Provide the [x, y] coordinate of the cell's center where the given text is located.  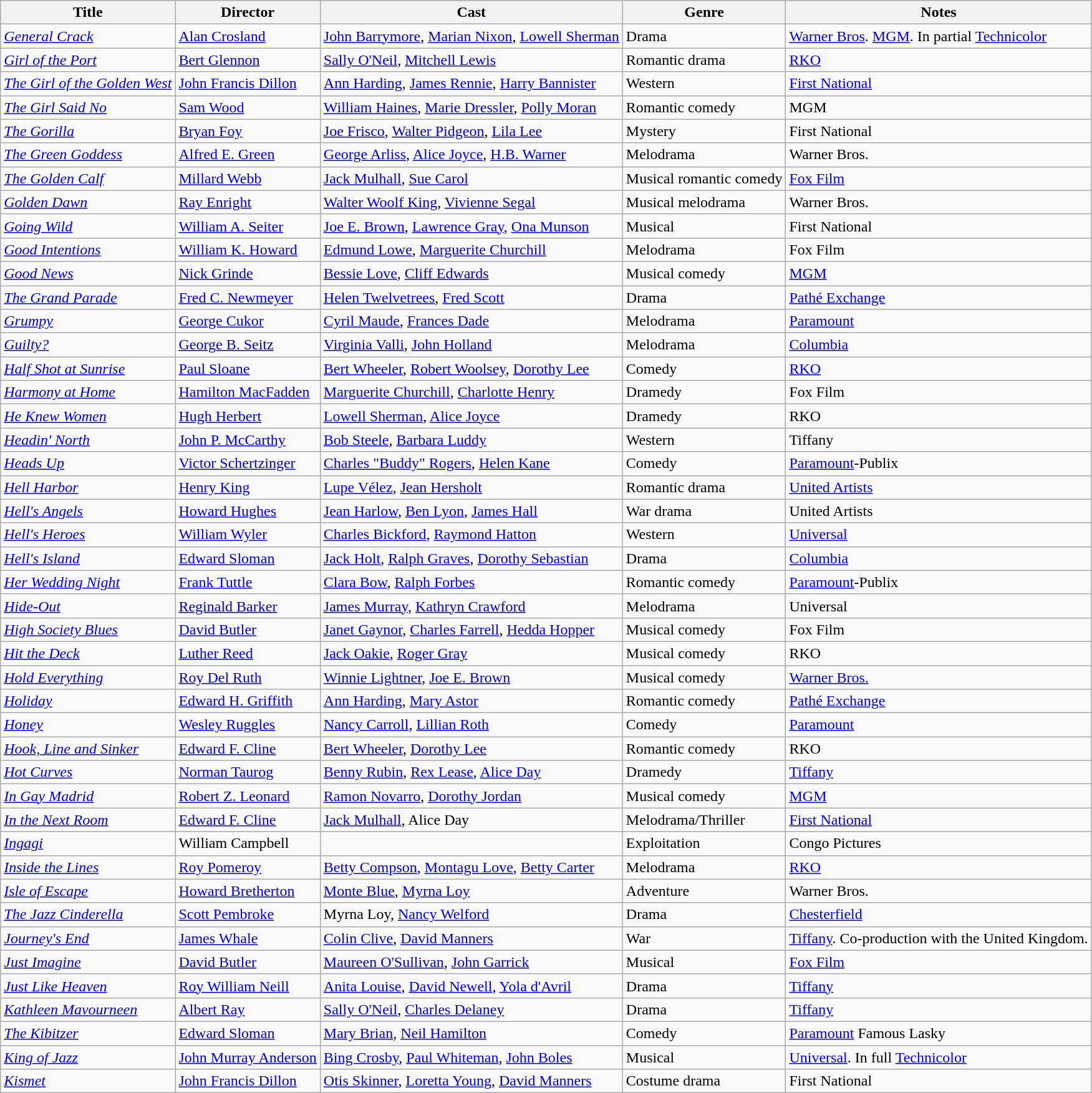
Universal. In full Technicolor [939, 1057]
William A. Seiter [248, 226]
Melodrama/Thriller [704, 820]
Bert Wheeler, Robert Woolsey, Dorothy Lee [471, 369]
George B. Seitz [248, 345]
Warner Bros. MGM. In partial Technicolor [939, 36]
The Green Goddess [88, 155]
Joe Frisco, Walter Pidgeon, Lila Lee [471, 131]
Scott Pembroke [248, 915]
Albert Ray [248, 1009]
Jack Oakie, Roger Gray [471, 653]
Ann Harding, James Rennie, Harry Bannister [471, 84]
Tiffany. Co-production with the United Kingdom. [939, 938]
War drama [704, 511]
Charles Bickford, Raymond Hatton [471, 535]
Robert Z. Leonard [248, 796]
John P. McCarthy [248, 440]
Sam Wood [248, 107]
Henry King [248, 487]
Alfred E. Green [248, 155]
Golden Dawn [88, 202]
Winnie Lightner, Joe E. Brown [471, 677]
Musical melodrama [704, 202]
Alan Crosland [248, 36]
Hot Curves [88, 772]
Walter Woolf King, Vivienne Segal [471, 202]
Marguerite Churchill, Charlotte Henry [471, 392]
The Girl Said No [88, 107]
Howard Hughes [248, 511]
In the Next Room [88, 820]
William Wyler [248, 535]
William Campbell [248, 843]
In Gay Madrid [88, 796]
Janet Gaynor, Charles Farrell, Hedda Hopper [471, 629]
Bob Steele, Barbara Luddy [471, 440]
Hook, Line and Sinker [88, 749]
Edward H. Griffith [248, 701]
The Golden Calf [88, 178]
Good News [88, 273]
John Barrymore, Marian Nixon, Lowell Sherman [471, 36]
Reginald Barker [248, 606]
Kismet [88, 1081]
Going Wild [88, 226]
King of Jazz [88, 1057]
Bessie Love, Cliff Edwards [471, 273]
Adventure [704, 891]
Jack Holt, Ralph Graves, Dorothy Sebastian [471, 558]
Benny Rubin, Rex Lease, Alice Day [471, 772]
Ann Harding, Mary Astor [471, 701]
James Whale [248, 938]
Hell's Angels [88, 511]
Heads Up [88, 464]
Frank Tuttle [248, 582]
James Murray, Kathryn Crawford [471, 606]
Honey [88, 725]
Cyril Maude, Frances Dade [471, 321]
Hamilton MacFadden [248, 392]
John Murray Anderson [248, 1057]
Bert Glennon [248, 60]
Clara Bow, Ralph Forbes [471, 582]
Holiday [88, 701]
He Knew Women [88, 416]
Bryan Foy [248, 131]
Monte Blue, Myrna Loy [471, 891]
Ray Enright [248, 202]
Millard Webb [248, 178]
Hell Harbor [88, 487]
William K. Howard [248, 250]
Director [248, 12]
Half Shot at Sunrise [88, 369]
Guilty? [88, 345]
Edmund Lowe, Marguerite Churchill [471, 250]
Just Like Heaven [88, 986]
Roy Del Ruth [248, 677]
Helen Twelvetrees, Fred Scott [471, 298]
Fred C. Newmeyer [248, 298]
Harmony at Home [88, 392]
Her Wedding Night [88, 582]
Joe E. Brown, Lawrence Gray, Ona Munson [471, 226]
Jean Harlow, Ben Lyon, James Hall [471, 511]
George Arliss, Alice Joyce, H.B. Warner [471, 155]
Hell's Island [88, 558]
The Kibitzer [88, 1033]
Paul Sloane [248, 369]
Roy William Neill [248, 986]
Cast [471, 12]
Grumpy [88, 321]
Lupe Vélez, Jean Hersholt [471, 487]
Notes [939, 12]
Maureen O'Sullivan, John Garrick [471, 962]
Hugh Herbert [248, 416]
Roy Pomeroy [248, 867]
Anita Louise, David Newell, Yola d'Avril [471, 986]
Colin Clive, David Manners [471, 938]
The Grand Parade [88, 298]
High Society Blues [88, 629]
Betty Compson, Montagu Love, Betty Carter [471, 867]
Hold Everything [88, 677]
Congo Pictures [939, 843]
Isle of Escape [88, 891]
William Haines, Marie Dressler, Polly Moran [471, 107]
Musical romantic comedy [704, 178]
Ingagi [88, 843]
Good Intentions [88, 250]
Exploitation [704, 843]
Howard Bretherton [248, 891]
Genre [704, 12]
The Gorilla [88, 131]
Jack Mulhall, Alice Day [471, 820]
Kathleen Mavourneen [88, 1009]
War [704, 938]
Lowell Sherman, Alice Joyce [471, 416]
The Girl of the Golden West [88, 84]
George Cukor [248, 321]
Just Imagine [88, 962]
Journey's End [88, 938]
Hide-Out [88, 606]
Hell's Heroes [88, 535]
General Crack [88, 36]
Mystery [704, 131]
Ramon Novarro, Dorothy Jordan [471, 796]
Sally O'Neil, Mitchell Lewis [471, 60]
Myrna Loy, Nancy Welford [471, 915]
Norman Taurog [248, 772]
Victor Schertzinger [248, 464]
Luther Reed [248, 653]
Title [88, 12]
Otis Skinner, Loretta Young, David Manners [471, 1081]
Wesley Ruggles [248, 725]
Bert Wheeler, Dorothy Lee [471, 749]
The Jazz Cinderella [88, 915]
Bing Crosby, Paul Whiteman, John Boles [471, 1057]
Nick Grinde [248, 273]
Charles "Buddy" Rogers, Helen Kane [471, 464]
Girl of the Port [88, 60]
Sally O'Neil, Charles Delaney [471, 1009]
Mary Brian, Neil Hamilton [471, 1033]
Nancy Carroll, Lillian Roth [471, 725]
Virginia Valli, John Holland [471, 345]
Headin' North [88, 440]
Chesterfield [939, 915]
Costume drama [704, 1081]
Inside the Lines [88, 867]
Paramount Famous Lasky [939, 1033]
Hit the Deck [88, 653]
Jack Mulhall, Sue Carol [471, 178]
